Capture the cell that displays the provided text and extract its (x, y) central coordinate. 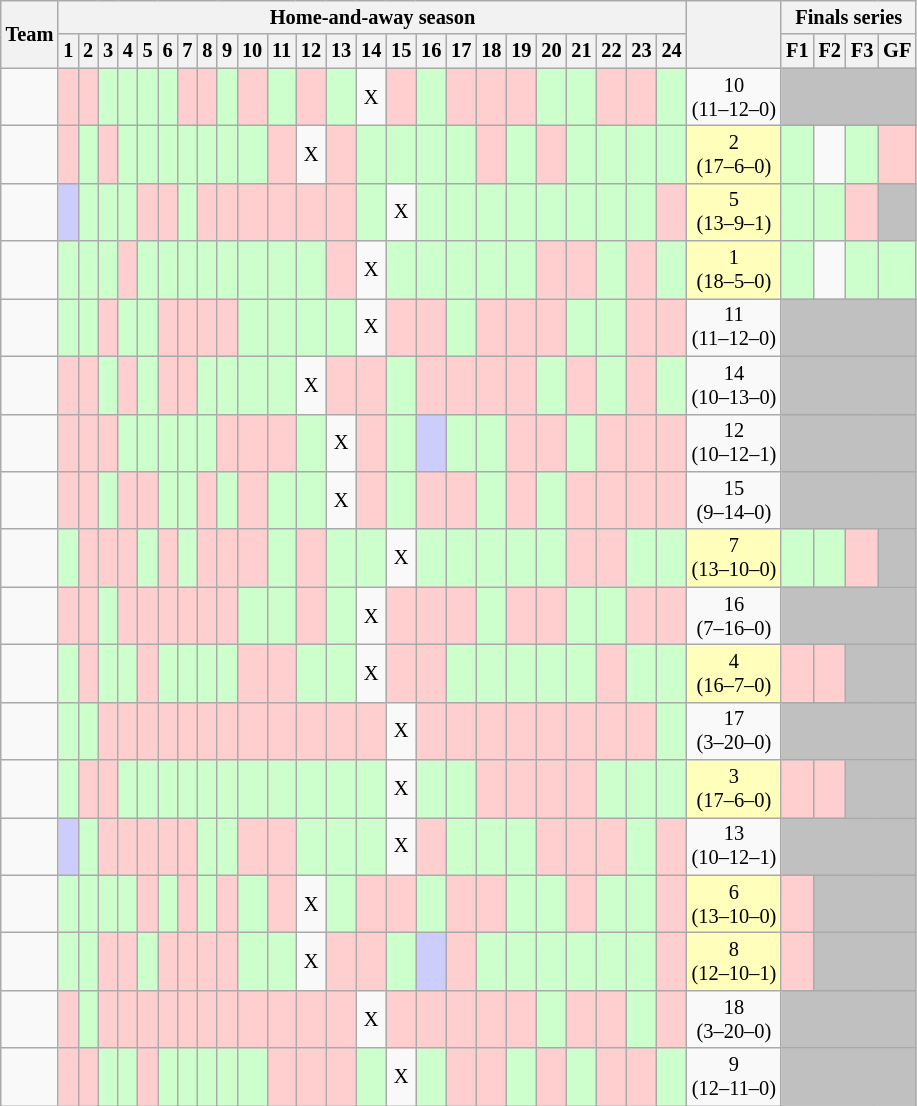
16 (431, 51)
7(13–10–0) (734, 558)
1(18–5–0) (734, 270)
9 (227, 51)
8(12–10–1) (734, 961)
8 (207, 51)
Team (30, 34)
2(17–6–0) (734, 154)
14(10–13–0) (734, 385)
12 (311, 51)
1 (68, 51)
13 (341, 51)
11 (282, 51)
Home-and-away season (372, 17)
15(9–14–0) (734, 500)
F1 (797, 51)
GF (897, 51)
6(13–10–0) (734, 904)
20 (551, 51)
7 (187, 51)
19 (521, 51)
16(7–16–0) (734, 616)
24 (672, 51)
Finals series (848, 17)
F2 (830, 51)
F3 (862, 51)
11(11–12–0) (734, 327)
15 (401, 51)
23 (642, 51)
14 (371, 51)
9(12–11–0) (734, 1077)
10 (252, 51)
10(11–12–0) (734, 97)
21 (581, 51)
5 (148, 51)
3(17–6–0) (734, 789)
5(13–9–1) (734, 212)
18(3–20–0) (734, 1019)
18 (491, 51)
12(10–12–1) (734, 443)
17(3–20–0) (734, 731)
4(16–7–0) (734, 673)
4 (128, 51)
13(10–12–1) (734, 846)
22 (611, 51)
17 (461, 51)
3 (108, 51)
6 (168, 51)
2 (88, 51)
